From the cell containing the given text, extract its center point as [x, y] coordinate. 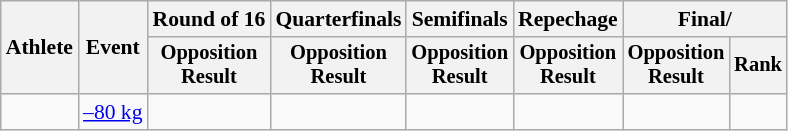
Event [112, 48]
Athlete [40, 48]
–80 kg [112, 112]
Repechage [568, 19]
Semifinals [460, 19]
Quarterfinals [338, 19]
Final/ [705, 19]
Rank [758, 66]
Round of 16 [210, 19]
